Scan for the cell matching the given text and deliver its (X, Y) coordinate at center. 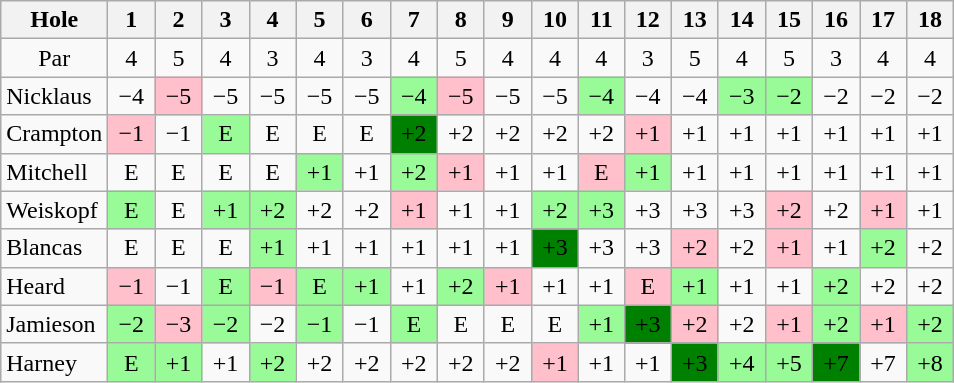
9 (508, 20)
11 (601, 20)
1 (132, 20)
15 (788, 20)
Jamieson (54, 324)
8 (460, 20)
Nicklaus (54, 96)
18 (930, 20)
17 (884, 20)
Blancas (54, 248)
6 (366, 20)
Par (54, 58)
Mitchell (54, 172)
2 (178, 20)
7 (414, 20)
+5 (788, 362)
Weiskopf (54, 210)
13 (694, 20)
+8 (930, 362)
Crampton (54, 134)
Heard (54, 286)
14 (742, 20)
12 (648, 20)
16 (836, 20)
Hole (54, 20)
Harney (54, 362)
10 (554, 20)
+4 (742, 362)
